Return (X, Y) of the center of cell containing provided text 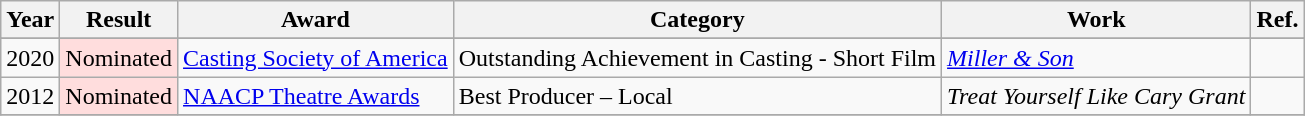
Award (316, 20)
Ref. (1278, 20)
Category (697, 20)
Treat Yourself Like Cary Grant (1096, 96)
Result (119, 20)
Work (1096, 20)
Casting Society of America (316, 58)
Best Producer – Local (697, 96)
Miller & Son (1096, 58)
2020 (30, 58)
NAACP Theatre Awards (316, 96)
Year (30, 20)
Outstanding Achievement in Casting - Short Film (697, 58)
2012 (30, 96)
